Identify which cell holds the provided text, then report its [X, Y] central coordinate. 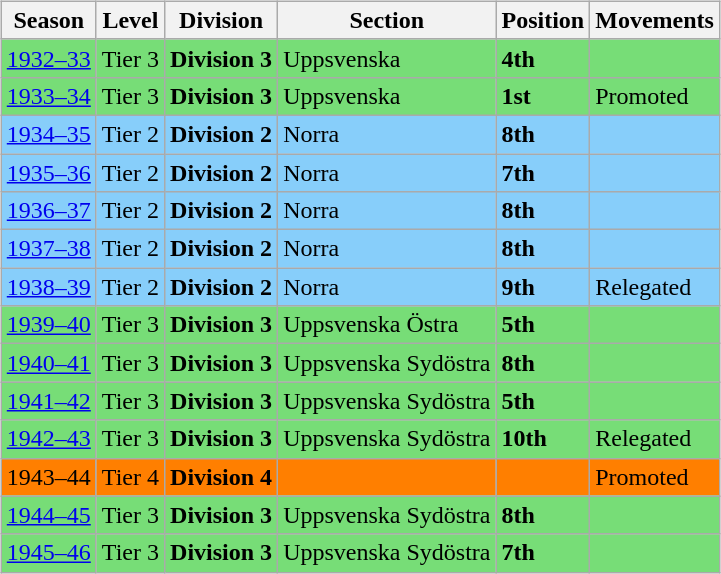
1945–46 [48, 553]
9th [543, 287]
Level [130, 20]
Section [387, 20]
1938–39 [48, 287]
Tier 4 [130, 477]
Season [48, 20]
1932–33 [48, 58]
Division 4 [222, 477]
1936–37 [48, 211]
Movements [655, 20]
1943–44 [48, 477]
Position [543, 20]
1933–34 [48, 96]
1940–41 [48, 363]
1st [543, 96]
4th [543, 58]
1934–35 [48, 134]
1939–40 [48, 325]
1937–38 [48, 249]
1944–45 [48, 515]
1942–43 [48, 439]
1941–42 [48, 401]
1935–36 [48, 173]
Division [222, 20]
10th [543, 439]
Uppsvenska Östra [387, 325]
